Identify which cell holds the provided text, then report its [X, Y] central coordinate. 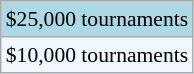
$25,000 tournaments [97, 19]
$10,000 tournaments [97, 55]
